Search for the cell housing the specified text and yield its [x, y] center coordinate. 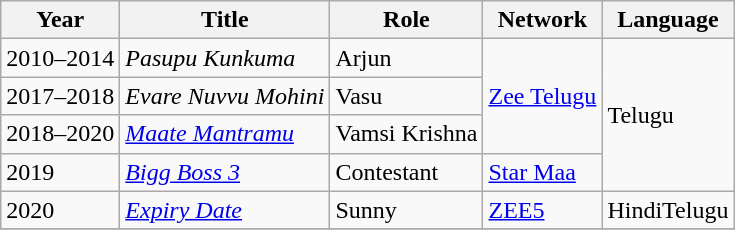
Title [225, 20]
2010–2014 [60, 58]
Contestant [406, 172]
Vamsi Krishna [406, 134]
Evare Nuvvu Mohini [225, 96]
HindiTelugu [668, 210]
ZEE5 [542, 210]
Sunny [406, 210]
2018–2020 [60, 134]
Maate Mantramu [225, 134]
Bigg Boss 3 [225, 172]
2017–2018 [60, 96]
Zee Telugu [542, 96]
Language [668, 20]
Vasu [406, 96]
2019 [60, 172]
Star Maa [542, 172]
Pasupu Kunkuma [225, 58]
Telugu [668, 115]
Arjun [406, 58]
Year [60, 20]
Role [406, 20]
2020 [60, 210]
Expiry Date [225, 210]
Network [542, 20]
